Capture the cell that displays the provided text and extract its [x, y] central coordinate. 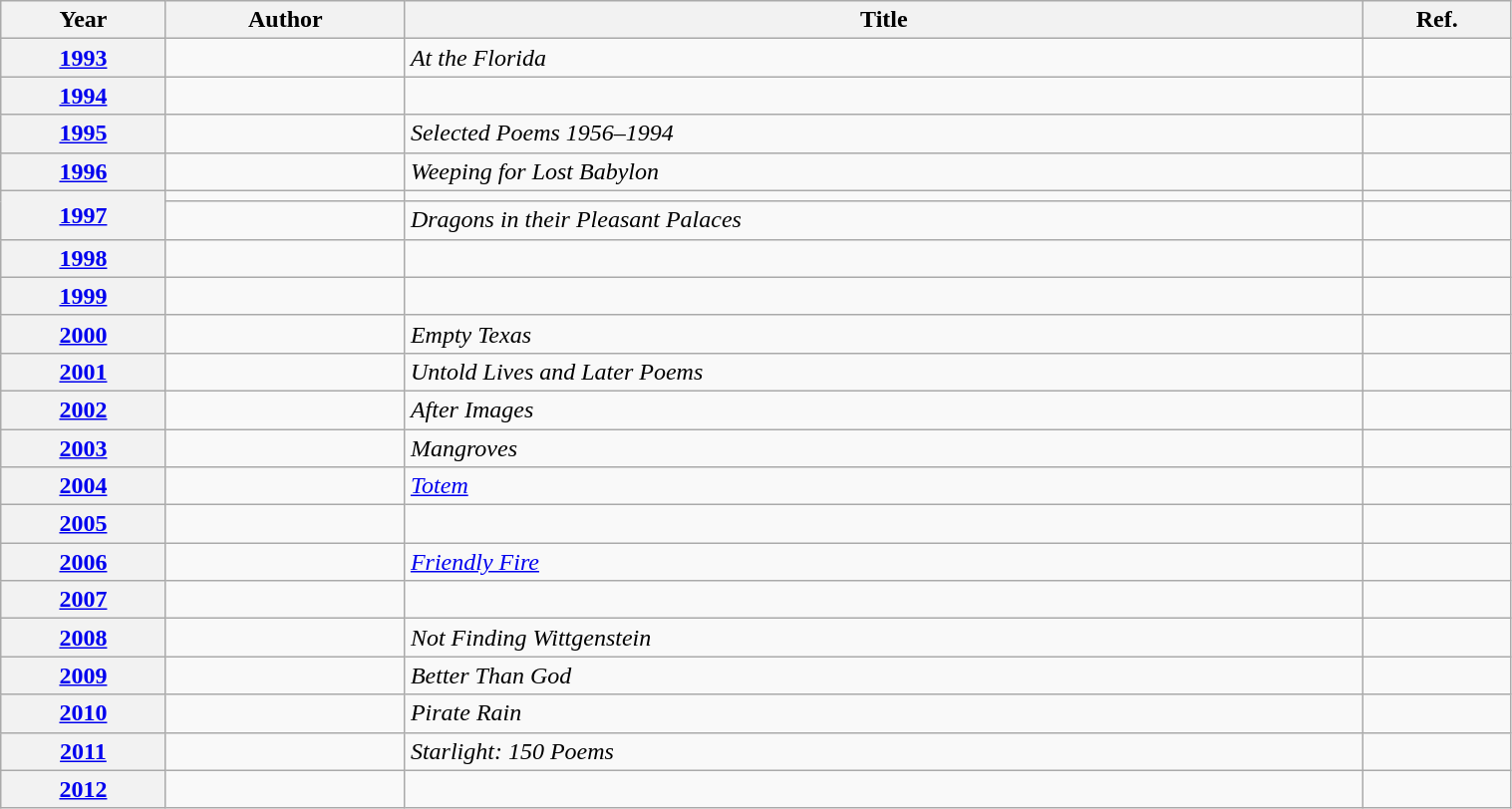
Untold Lives and Later Poems [883, 372]
Ref. [1437, 20]
Author [285, 20]
Year [84, 20]
Dragons in their Pleasant Palaces [883, 220]
1997 [84, 215]
At the Florida [883, 58]
2006 [84, 562]
Totem [883, 486]
1996 [84, 171]
Starlight: 150 Poems [883, 751]
1994 [84, 96]
After Images [883, 409]
1998 [84, 258]
2008 [84, 638]
Title [883, 20]
Friendly Fire [883, 562]
2000 [84, 334]
2002 [84, 409]
Mangroves [883, 447]
2009 [84, 675]
2001 [84, 372]
1999 [84, 296]
2007 [84, 600]
2011 [84, 751]
2004 [84, 486]
2012 [84, 789]
Pirate Rain [883, 713]
Better Than God [883, 675]
2010 [84, 713]
Empty Texas [883, 334]
Weeping for Lost Babylon [883, 171]
2003 [84, 447]
2005 [84, 524]
Not Finding Wittgenstein [883, 638]
1995 [84, 134]
Selected Poems 1956–1994 [883, 134]
1993 [84, 58]
